Return the (X, Y) coordinate for the center point of the cell that contains the specified text.  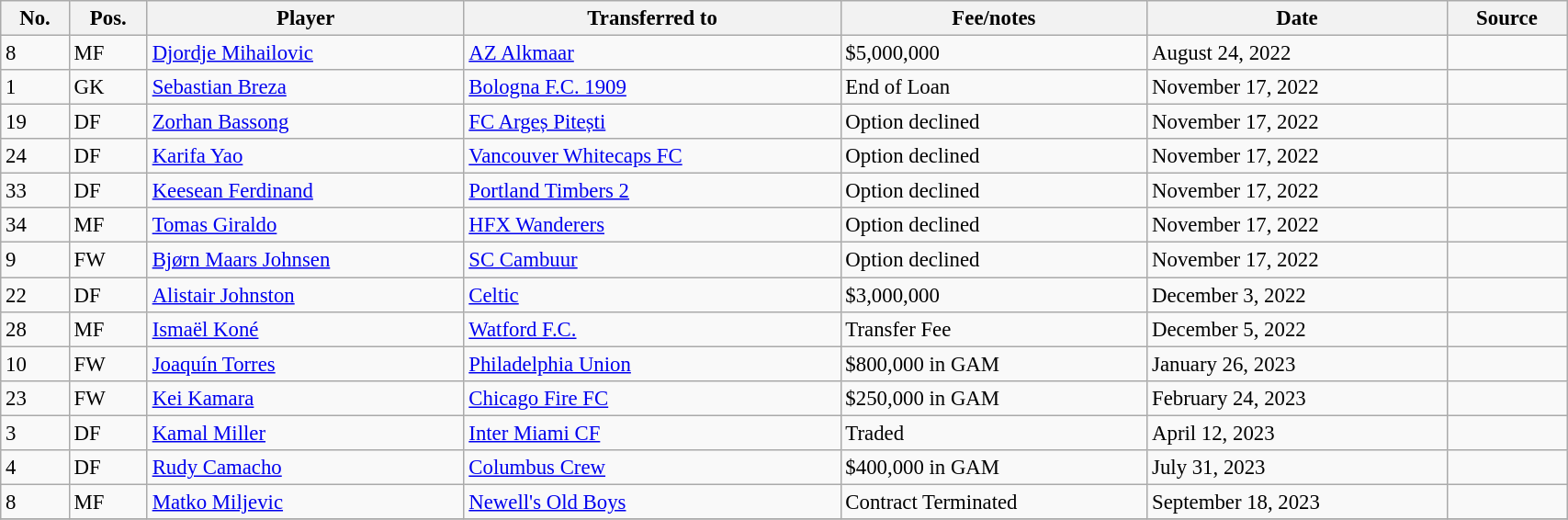
10 (35, 364)
Joaquín Torres (305, 364)
22 (35, 295)
Alistair Johnston (305, 295)
$800,000 in GAM (994, 364)
January 26, 2023 (1297, 364)
HFX Wanderers (652, 225)
April 12, 2023 (1297, 433)
33 (35, 191)
Fee/notes (994, 18)
End of Loan (994, 87)
FC Argeș Pitești (652, 122)
AZ Alkmaar (652, 53)
September 18, 2023 (1297, 502)
Zorhan Bassong (305, 122)
Transferred to (652, 18)
4 (35, 468)
Rudy Camacho (305, 468)
Contract Terminated (994, 502)
Kamal Miller (305, 433)
Traded (994, 433)
34 (35, 225)
Keesean Ferdinand (305, 191)
Kei Kamara (305, 398)
Newell's Old Boys (652, 502)
Date (1297, 18)
19 (35, 122)
Inter Miami CF (652, 433)
Vancouver Whitecaps FC (652, 156)
Sebastian Breza (305, 87)
SC Cambuur (652, 260)
Columbus Crew (652, 468)
$5,000,000 (994, 53)
Djordje Mihailovic (305, 53)
Transfer Fee (994, 329)
Bjørn Maars Johnsen (305, 260)
3 (35, 433)
February 24, 2023 (1297, 398)
24 (35, 156)
December 3, 2022 (1297, 295)
Chicago Fire FC (652, 398)
Watford F.C. (652, 329)
23 (35, 398)
Source (1506, 18)
Celtic (652, 295)
Karifa Yao (305, 156)
9 (35, 260)
1 (35, 87)
$400,000 in GAM (994, 468)
Matko Miljevic (305, 502)
No. (35, 18)
Ismaël Koné (305, 329)
Philadelphia Union (652, 364)
August 24, 2022 (1297, 53)
$250,000 in GAM (994, 398)
Bologna F.C. 1909 (652, 87)
July 31, 2023 (1297, 468)
Tomas Giraldo (305, 225)
$3,000,000 (994, 295)
Portland Timbers 2 (652, 191)
Player (305, 18)
December 5, 2022 (1297, 329)
GK (108, 87)
Pos. (108, 18)
28 (35, 329)
